Extract the [x, y] coordinate from the center of the cell holding the provided text.  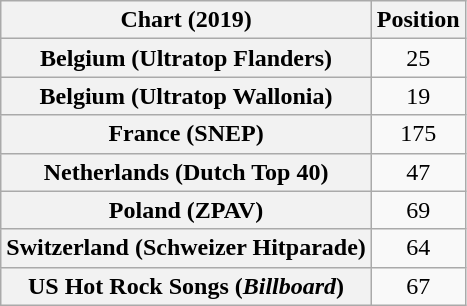
47 [418, 172]
25 [418, 58]
Belgium (Ultratop Flanders) [186, 58]
64 [418, 248]
Poland (ZPAV) [186, 210]
Belgium (Ultratop Wallonia) [186, 96]
France (SNEP) [186, 134]
US Hot Rock Songs (Billboard) [186, 286]
Switzerland (Schweizer Hitparade) [186, 248]
19 [418, 96]
67 [418, 286]
Chart (2019) [186, 20]
Netherlands (Dutch Top 40) [186, 172]
Position [418, 20]
175 [418, 134]
69 [418, 210]
